Return the [X, Y] coordinate for the center point of the cell that contains the specified text.  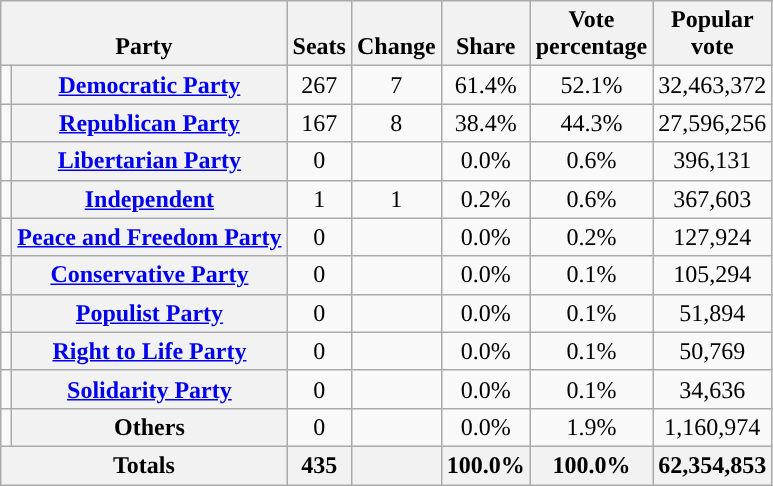
105,294 [712, 275]
50,769 [712, 351]
127,924 [712, 237]
Solidarity Party [150, 389]
Share [486, 34]
Votepercentage [592, 34]
Libertarian Party [150, 161]
Party [144, 34]
167 [319, 123]
Democratic Party [150, 85]
Right to Life Party [150, 351]
Totals [144, 465]
Populist Party [150, 313]
44.3% [592, 123]
61.4% [486, 85]
1,160,974 [712, 427]
Peace and Freedom Party [150, 237]
1.9% [592, 427]
27,596,256 [712, 123]
Change [396, 34]
34,636 [712, 389]
Popularvote [712, 34]
62,354,853 [712, 465]
52.1% [592, 85]
Seats [319, 34]
7 [396, 85]
396,131 [712, 161]
267 [319, 85]
8 [396, 123]
32,463,372 [712, 85]
Independent [150, 199]
51,894 [712, 313]
Others [150, 427]
367,603 [712, 199]
435 [319, 465]
Republican Party [150, 123]
Conservative Party [150, 275]
38.4% [486, 123]
